Return [x, y] of the center of cell containing provided text 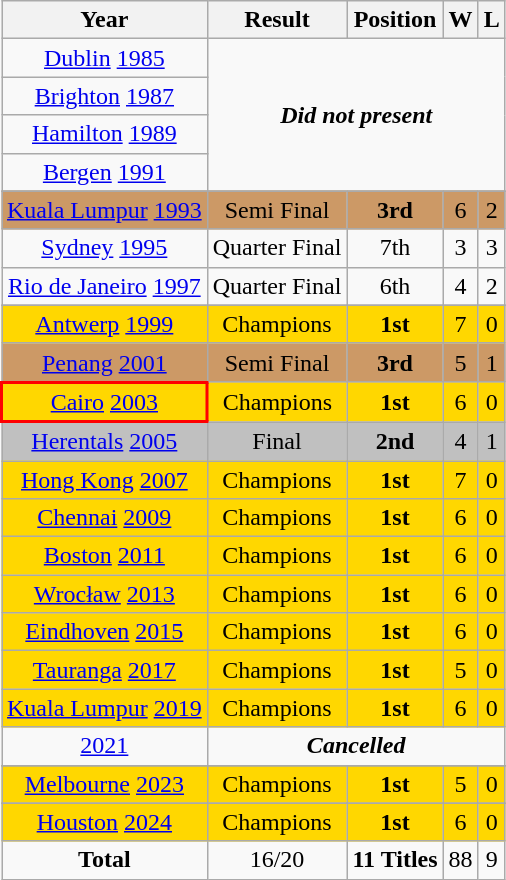
Bergen 1991 [105, 172]
2nd [395, 442]
Brighton 1987 [105, 96]
Wrocław 2013 [105, 594]
Did not present [356, 115]
Position [395, 20]
Herentals 2005 [105, 442]
Kuala Lumpur 2019 [105, 708]
Dublin 1985 [105, 58]
L [492, 20]
6th [395, 286]
Melbourne 2023 [105, 784]
Antwerp 1999 [105, 324]
Cancelled [356, 746]
9 [492, 860]
Penang 2001 [105, 362]
Final [277, 442]
Kuala Lumpur 1993 [105, 210]
Tauranga 2017 [105, 670]
Rio de Janeiro 1997 [105, 286]
Chennai 2009 [105, 518]
16/20 [277, 860]
Houston 2024 [105, 822]
Year [105, 20]
Result [277, 20]
Total [105, 860]
2021 [105, 746]
Cairo 2003 [105, 402]
Hamilton 1989 [105, 134]
Hong Kong 2007 [105, 479]
Eindhoven 2015 [105, 632]
Boston 2011 [105, 556]
W [460, 20]
11 Titles [395, 860]
88 [460, 860]
7th [395, 248]
Sydney 1995 [105, 248]
